Locate the cell with the specified text and output its [x, y] center coordinate. 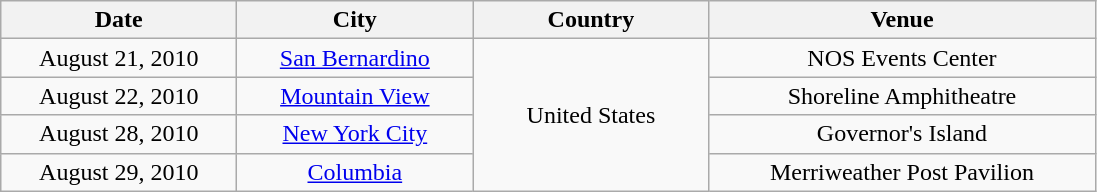
Merriweather Post Pavilion [902, 172]
New York City [355, 134]
August 22, 2010 [119, 96]
August 21, 2010 [119, 58]
Mountain View [355, 96]
San Bernardino [355, 58]
August 29, 2010 [119, 172]
Venue [902, 20]
Country [591, 20]
Date [119, 20]
Shoreline Amphitheatre [902, 96]
August 28, 2010 [119, 134]
City [355, 20]
NOS Events Center [902, 58]
United States [591, 115]
Columbia [355, 172]
Governor's Island [902, 134]
